From the cell containing the given text, extract its center point as (x, y) coordinate. 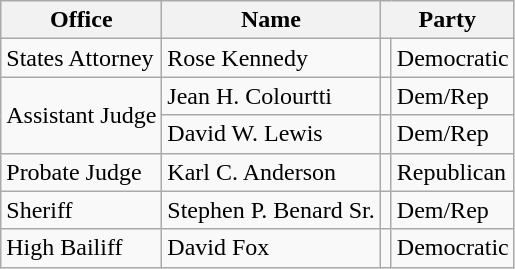
Karl C. Anderson (271, 172)
Name (271, 20)
Stephen P. Benard Sr. (271, 210)
Assistant Judge (82, 115)
David W. Lewis (271, 134)
Republican (452, 172)
Office (82, 20)
Jean H. Colourtti (271, 96)
Probate Judge (82, 172)
Sheriff (82, 210)
Party (447, 20)
High Bailiff (82, 248)
States Attorney (82, 58)
David Fox (271, 248)
Rose Kennedy (271, 58)
